For the text-containing cell, return its midpoint in (X, Y) coordinate format. 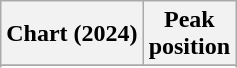
Peakposition (189, 34)
Chart (2024) (72, 34)
